Detect which cell encompasses the target text, then output its [x, y] center coordinate. 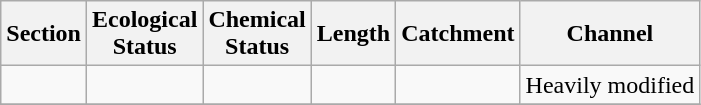
EcologicalStatus [144, 34]
Catchment [458, 34]
Channel [610, 34]
Heavily modified [610, 85]
ChemicalStatus [257, 34]
Section [44, 34]
Length [353, 34]
